Scan for the cell matching the given text and deliver its [X, Y] coordinate at center. 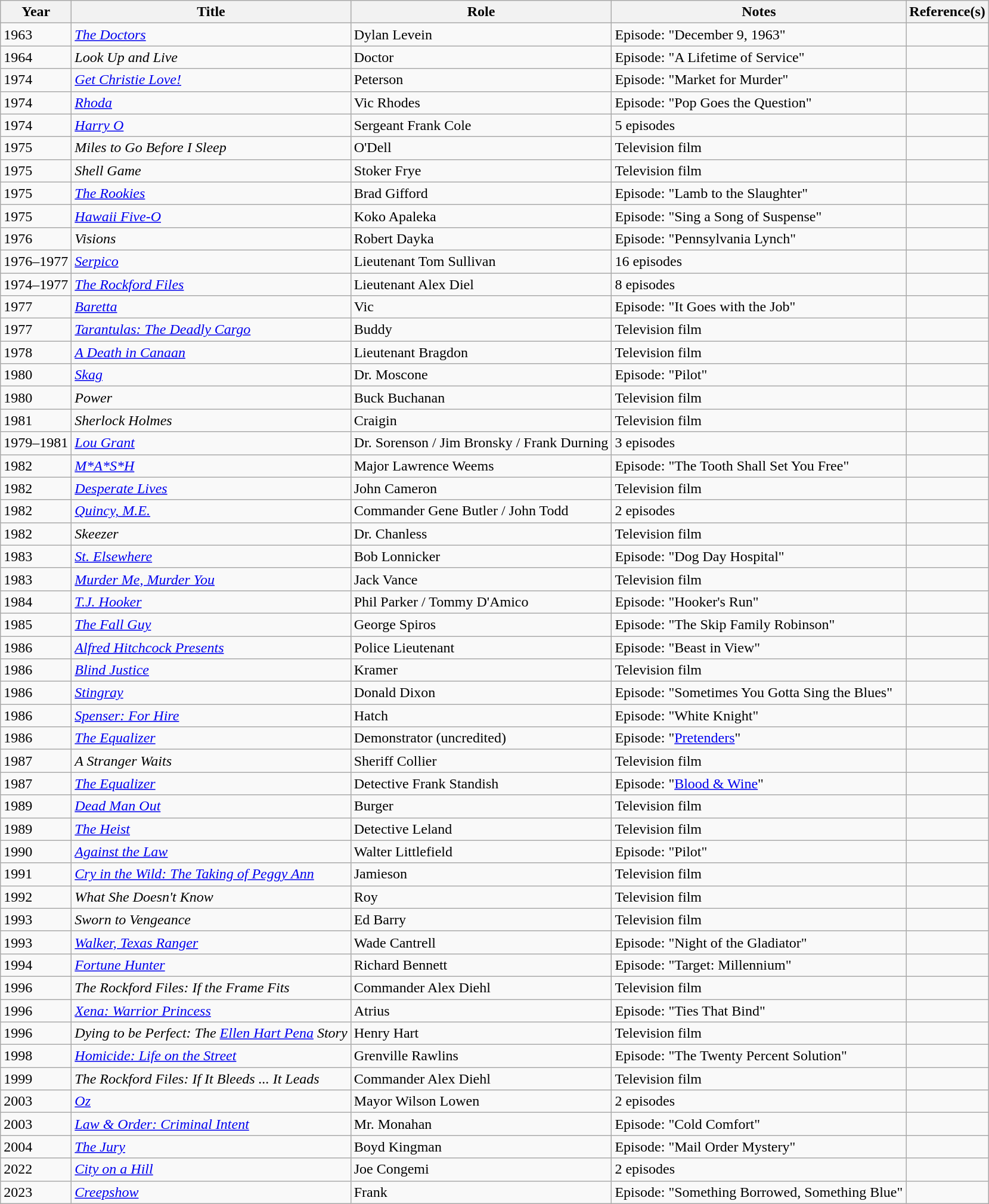
Wade Cantrell [481, 942]
Episode: "Cold Comfort" [759, 1124]
Episode: "Dog Day Hospital" [759, 556]
Lieutenant Alex Diel [481, 284]
Serpico [211, 261]
Reference(s) [948, 12]
Quincy, M.E. [211, 511]
Dr. Sorenson / Jim Bronsky / Frank Durning [481, 443]
Oz [211, 1101]
Sergeant Frank Cole [481, 125]
Against the Law [211, 852]
Homicide: Life on the Street [211, 1056]
5 episodes [759, 125]
Demonstrator (uncredited) [481, 738]
Brad Gifford [481, 193]
Sherlock Holmes [211, 420]
Episode: "The Skip Family Robinson" [759, 624]
Dr. Chanless [481, 534]
Cry in the Wild: The Taking of Peggy Ann [211, 874]
Rhoda [211, 103]
1963 [36, 35]
Episode: "Hooker's Run" [759, 602]
2004 [36, 1147]
Murder Me, Murder You [211, 579]
Vic [481, 307]
1985 [36, 624]
Joe Congemi [481, 1169]
The Jury [211, 1147]
Police Lieutenant [481, 647]
Frank [481, 1192]
Episode: "Mail Order Mystery" [759, 1147]
Lou Grant [211, 443]
Skag [211, 375]
John Cameron [481, 488]
George Spiros [481, 624]
1964 [36, 57]
Year [36, 12]
1979–1981 [36, 443]
A Death in Canaan [211, 352]
Episode: "A Lifetime of Service" [759, 57]
Episode: "Target: Millennium" [759, 965]
Koko Apaleka [481, 216]
Creepshow [211, 1192]
Jamieson [481, 874]
Hawaii Five-O [211, 216]
Alfred Hitchcock Presents [211, 647]
2023 [36, 1192]
Sworn to Vengeance [211, 920]
1976–1977 [36, 261]
Walter Littlefield [481, 852]
1999 [36, 1079]
Commander Gene Butler / John Todd [481, 511]
Blind Justice [211, 670]
Boyd Kingman [481, 1147]
Miles to Go Before I Sleep [211, 148]
Richard Bennett [481, 965]
Bob Lonnicker [481, 556]
Jack Vance [481, 579]
What She Doesn't Know [211, 897]
The Rockford Files [211, 284]
Ed Barry [481, 920]
Donald Dixon [481, 693]
Episode: "Ties That Bind" [759, 1011]
16 episodes [759, 261]
The Rockford Files: If It Bleeds ... It Leads [211, 1079]
Dead Man Out [211, 806]
Episode: "Market for Murder" [759, 80]
Episode: "Lamb to the Slaughter" [759, 193]
Lieutenant Bragdon [481, 352]
Episode: "White Knight" [759, 716]
Episode: "The Twenty Percent Solution" [759, 1056]
Major Lawrence Weems [481, 466]
Baretta [211, 307]
Episode: "Sing a Song of Suspense" [759, 216]
1992 [36, 897]
1981 [36, 420]
A Stranger Waits [211, 761]
Henry Hart [481, 1033]
Burger [481, 806]
Grenville Rawlins [481, 1056]
Shell Game [211, 171]
Visions [211, 239]
Kramer [481, 670]
Atrius [481, 1011]
Phil Parker / Tommy D'Amico [481, 602]
Robert Dayka [481, 239]
Dying to be Perfect: The Ellen Hart Pena Story [211, 1033]
Vic Rhodes [481, 103]
The Doctors [211, 35]
Episode: "Pop Goes the Question" [759, 103]
Stingray [211, 693]
Episode: "Something Borrowed, Something Blue" [759, 1192]
Sheriff Collier [481, 761]
The Rockford Files: If the Frame Fits [211, 988]
Buck Buchanan [481, 398]
Title [211, 12]
Spenser: For Hire [211, 716]
2022 [36, 1169]
Episode: "Pennsylvania Lynch" [759, 239]
Mayor Wilson Lowen [481, 1101]
Walker, Texas Ranger [211, 942]
Get Christie Love! [211, 80]
3 episodes [759, 443]
Look Up and Live [211, 57]
Detective Leland [481, 829]
Episode: "December 9, 1963" [759, 35]
Episode: "Blood & Wine" [759, 784]
Detective Frank Standish [481, 784]
1974–1977 [36, 284]
Dr. Moscone [481, 375]
1990 [36, 852]
Episode: "Pretenders" [759, 738]
Notes [759, 12]
City on a Hill [211, 1169]
1978 [36, 352]
1984 [36, 602]
Tarantulas: The Deadly Cargo [211, 330]
Roy [481, 897]
T.J. Hooker [211, 602]
Episode: "Night of the Gladiator" [759, 942]
O'Dell [481, 148]
1991 [36, 874]
Peterson [481, 80]
1998 [36, 1056]
Role [481, 12]
St. Elsewhere [211, 556]
Mr. Monahan [481, 1124]
Power [211, 398]
Episode: "Beast in View" [759, 647]
Xena: Warrior Princess [211, 1011]
Episode: "Sometimes You Gotta Sing the Blues" [759, 693]
1976 [36, 239]
Harry O [211, 125]
Desperate Lives [211, 488]
Doctor [481, 57]
The Heist [211, 829]
Law & Order: Criminal Intent [211, 1124]
Hatch [481, 716]
Lieutenant Tom Sullivan [481, 261]
Dylan Levein [481, 35]
Episode: "The Tooth Shall Set You Free" [759, 466]
Craigin [481, 420]
Episode: "It Goes with the Job" [759, 307]
Fortune Hunter [211, 965]
Stoker Frye [481, 171]
M*A*S*H [211, 466]
1994 [36, 965]
The Fall Guy [211, 624]
8 episodes [759, 284]
Buddy [481, 330]
The Rookies [211, 193]
Skeezer [211, 534]
